Provide the [x, y] coordinate of the cell's center where the given text is located.  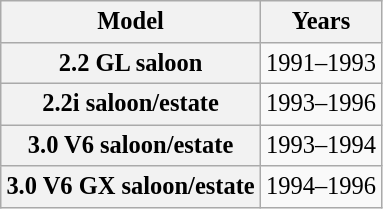
1993–1996 [320, 104]
2.2i saloon/estate [131, 104]
3.0 V6 saloon/estate [131, 146]
1994–1996 [320, 186]
Model [131, 22]
2.2 GL saloon [131, 62]
Years [320, 22]
1991–1993 [320, 62]
3.0 V6 GX saloon/estate [131, 186]
1993–1994 [320, 146]
